Determine the [X, Y] coordinate at the center of the cell enclosing the given text.  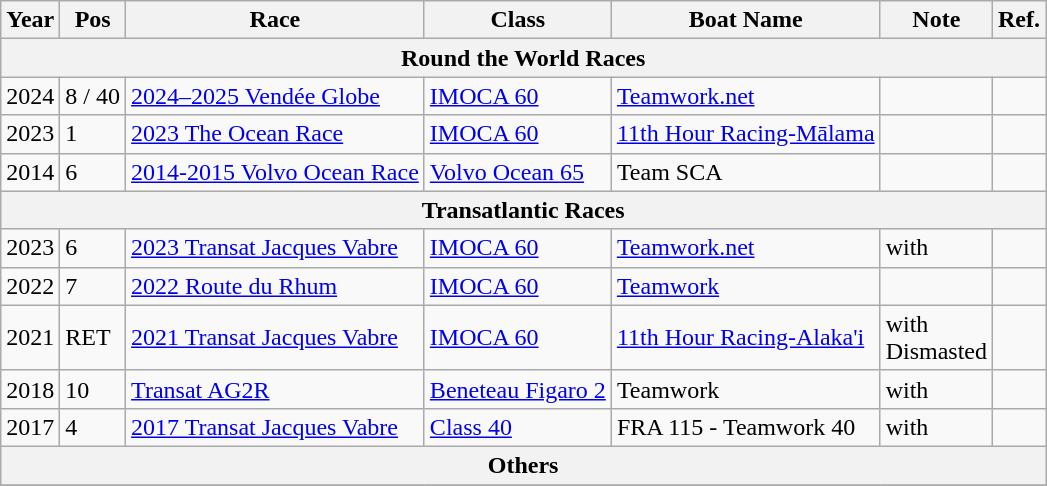
Race [276, 20]
10 [93, 389]
Round the World Races [524, 58]
2023 The Ocean Race [276, 134]
Class 40 [518, 427]
RET [93, 338]
2014-2015 Volvo Ocean Race [276, 172]
Boat Name [746, 20]
Pos [93, 20]
2022 [30, 286]
FRA 115 - Teamwork 40 [746, 427]
with Dismasted [936, 338]
2021 Transat Jacques Vabre [276, 338]
Class [518, 20]
2014 [30, 172]
11th Hour Racing-Alaka'i [746, 338]
Others [524, 465]
Transatlantic Races [524, 210]
Ref. [1020, 20]
7 [93, 286]
2023 Transat Jacques Vabre [276, 248]
Team SCA [746, 172]
2022 Route du Rhum [276, 286]
2021 [30, 338]
2017 [30, 427]
Year [30, 20]
1 [93, 134]
Volvo Ocean 65 [518, 172]
2018 [30, 389]
2024–2025 Vendée Globe [276, 96]
2024 [30, 96]
Transat AG2R [276, 389]
11th Hour Racing-Mālama [746, 134]
Note [936, 20]
2017 Transat Jacques Vabre [276, 427]
4 [93, 427]
Beneteau Figaro 2 [518, 389]
8 / 40 [93, 96]
